From the cell containing the given text, extract its center point as [X, Y] coordinate. 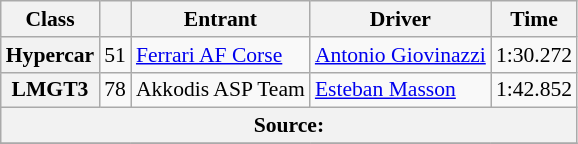
51 [115, 55]
Akkodis ASP Team [220, 90]
78 [115, 90]
Antonio Giovinazzi [400, 55]
Time [534, 19]
Source: [289, 126]
1:30.272 [534, 55]
Esteban Masson [400, 90]
Class [50, 19]
LMGT3 [50, 90]
Entrant [220, 19]
1:42.852 [534, 90]
Hypercar [50, 55]
Driver [400, 19]
Ferrari AF Corse [220, 55]
